From the cell containing the given text, extract its center point as (X, Y) coordinate. 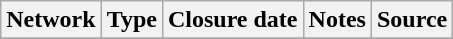
Network (51, 20)
Notes (337, 20)
Type (132, 20)
Closure date (232, 20)
Source (412, 20)
